Output the [X, Y] coordinate of the center of the cell containing the given text.  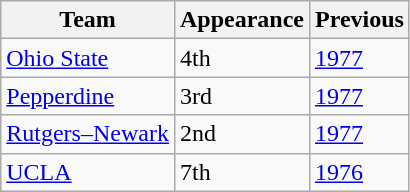
UCLA [88, 172]
7th [242, 172]
1976 [359, 172]
Pepperdine [88, 96]
Ohio State [88, 58]
2nd [242, 134]
Rutgers–Newark [88, 134]
Appearance [242, 20]
Team [88, 20]
4th [242, 58]
Previous [359, 20]
3rd [242, 96]
